Scan for the cell matching the given text and deliver its (X, Y) coordinate at center. 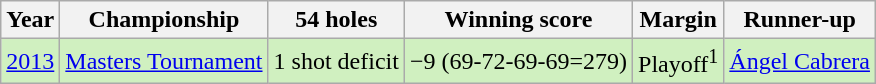
2013 (30, 62)
54 holes (336, 20)
Championship (164, 20)
Ángel Cabrera (800, 62)
Masters Tournament (164, 62)
Playoff1 (678, 62)
Winning score (518, 20)
Margin (678, 20)
1 shot deficit (336, 62)
Year (30, 20)
−9 (69-72-69-69=279) (518, 62)
Runner-up (800, 20)
